Return (X, Y) of the center of cell containing provided text 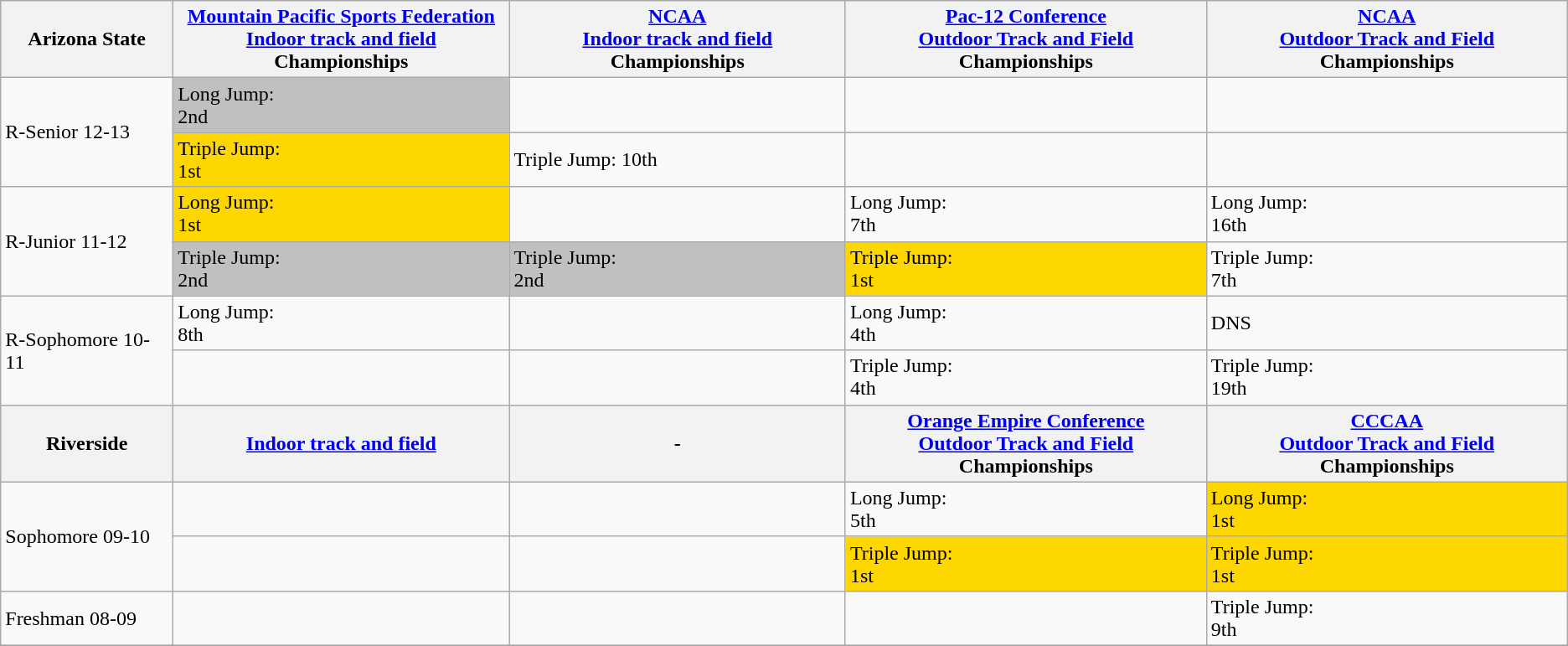
Arizona State (87, 39)
NCAA Indoor track and field Championships (677, 39)
- (677, 443)
CCCAA Outdoor Track and FieldChampionships (1387, 443)
Long Jump: 2nd (342, 106)
Sophomore 09-10 (87, 536)
Long Jump: 4th (1025, 323)
Triple Jump: 4th (1025, 377)
R-Sophomore 10-11 (87, 350)
NCAA Outdoor Track and Field Championships (1387, 39)
Long Jump: 8th (342, 323)
Triple Jump: 19th (1387, 377)
Mountain Pacific Sports Federation Indoor track and field Championships (342, 39)
DNS (1387, 323)
Triple Jump: 10th (677, 159)
Riverside (87, 443)
Long Jump: 5th (1025, 509)
Long Jump: 16th (1387, 214)
Freshman 08-09 (87, 618)
R-Senior 12-13 (87, 132)
Triple Jump: 7th (1387, 268)
Pac-12 Conference Outdoor Track and Field Championships (1025, 39)
R-Junior 11-12 (87, 241)
Orange Empire Conference Outdoor Track and FieldChampionships (1025, 443)
Triple Jump: 9th (1387, 618)
Long Jump: 7th (1025, 214)
Indoor track and field (342, 443)
